Find where the given text appears and provide that cell's center as [x, y] coordinate. 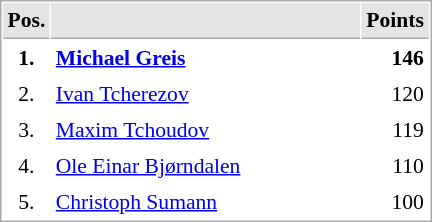
110 [396, 165]
Pos. [26, 21]
120 [396, 93]
100 [396, 201]
Christoph Sumann [206, 201]
5. [26, 201]
Ole Einar Bjørndalen [206, 165]
3. [26, 129]
1. [26, 57]
Michael Greis [206, 57]
146 [396, 57]
Maxim Tchoudov [206, 129]
119 [396, 129]
2. [26, 93]
Ivan Tcherezov [206, 93]
4. [26, 165]
Points [396, 21]
